For the text-containing cell, return its midpoint in [x, y] coordinate format. 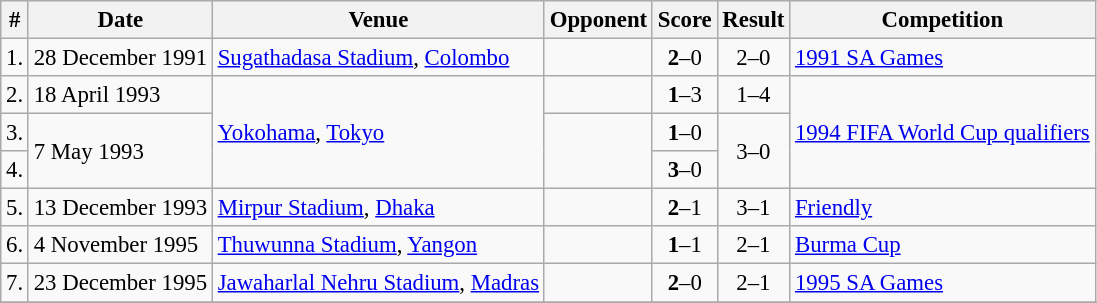
13 December 1993 [120, 208]
1–1 [684, 245]
7 May 1993 [120, 152]
3. [15, 133]
Jawaharlal Nehru Stadium, Madras [378, 283]
6. [15, 245]
Score [684, 20]
Yokohama, Tokyo [378, 132]
Date [120, 20]
2. [15, 95]
4. [15, 170]
18 April 1993 [120, 95]
1. [15, 58]
3–1 [754, 208]
Result [754, 20]
23 December 1995 [120, 283]
Mirpur Stadium, Dhaka [378, 208]
Competition [942, 20]
Friendly [942, 208]
28 December 1991 [120, 58]
1–0 [684, 133]
1995 SA Games [942, 283]
1991 SA Games [942, 58]
Opponent [598, 20]
Sugathadasa Stadium, Colombo [378, 58]
Venue [378, 20]
Burma Cup [942, 245]
Thuwunna Stadium, Yangon [378, 245]
5. [15, 208]
# [15, 20]
1–3 [684, 95]
1994 FIFA World Cup qualifiers [942, 132]
1–4 [754, 95]
7. [15, 283]
4 November 1995 [120, 245]
